From the cell containing the given text, extract its center point as (x, y) coordinate. 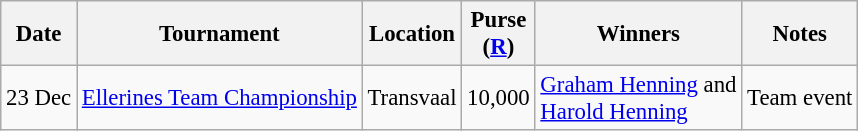
Notes (800, 34)
Ellerines Team Championship (219, 98)
23 Dec (39, 98)
Tournament (219, 34)
Transvaal (412, 98)
Graham Henning and Harold Henning (638, 98)
Winners (638, 34)
Purse(R) (498, 34)
Date (39, 34)
Location (412, 34)
10,000 (498, 98)
Team event (800, 98)
